Output the [X, Y] coordinate of the center of the cell containing the given text.  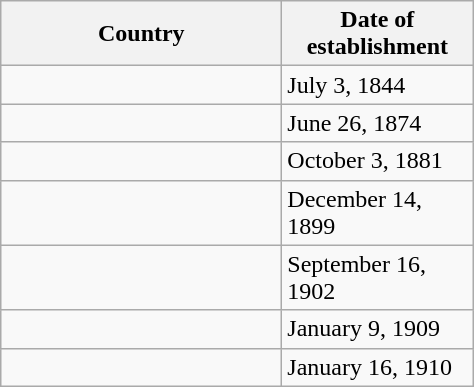
January 16, 1910 [378, 367]
June 26, 1874 [378, 123]
October 3, 1881 [378, 161]
December 14, 1899 [378, 212]
Date of establishment [378, 34]
September 16, 1902 [378, 278]
July 3, 1844 [378, 85]
January 9, 1909 [378, 329]
Country [142, 34]
